Extract the (x, y) coordinate from the center of the cell holding the provided text.  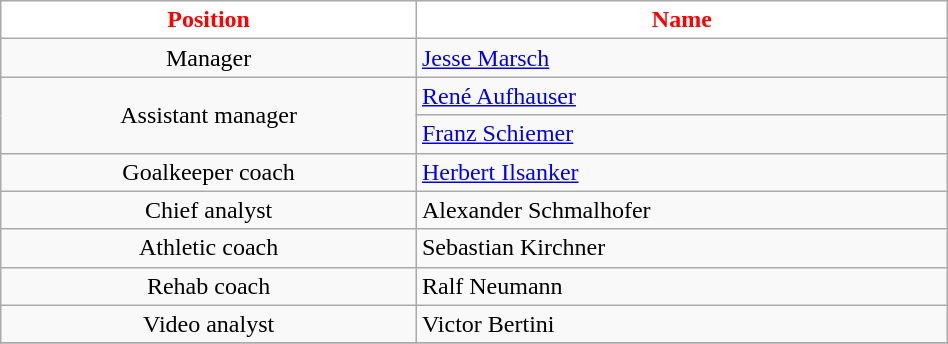
Herbert Ilsanker (682, 172)
Video analyst (209, 324)
Franz Schiemer (682, 134)
Jesse Marsch (682, 58)
Goalkeeper coach (209, 172)
Name (682, 20)
Rehab coach (209, 286)
Victor Bertini (682, 324)
Chief analyst (209, 210)
Sebastian Kirchner (682, 248)
Position (209, 20)
Ralf Neumann (682, 286)
Alexander Schmalhofer (682, 210)
Manager (209, 58)
René Aufhauser (682, 96)
Assistant manager (209, 115)
Athletic coach (209, 248)
